Output the (x, y) coordinate of the center of the cell containing the given text.  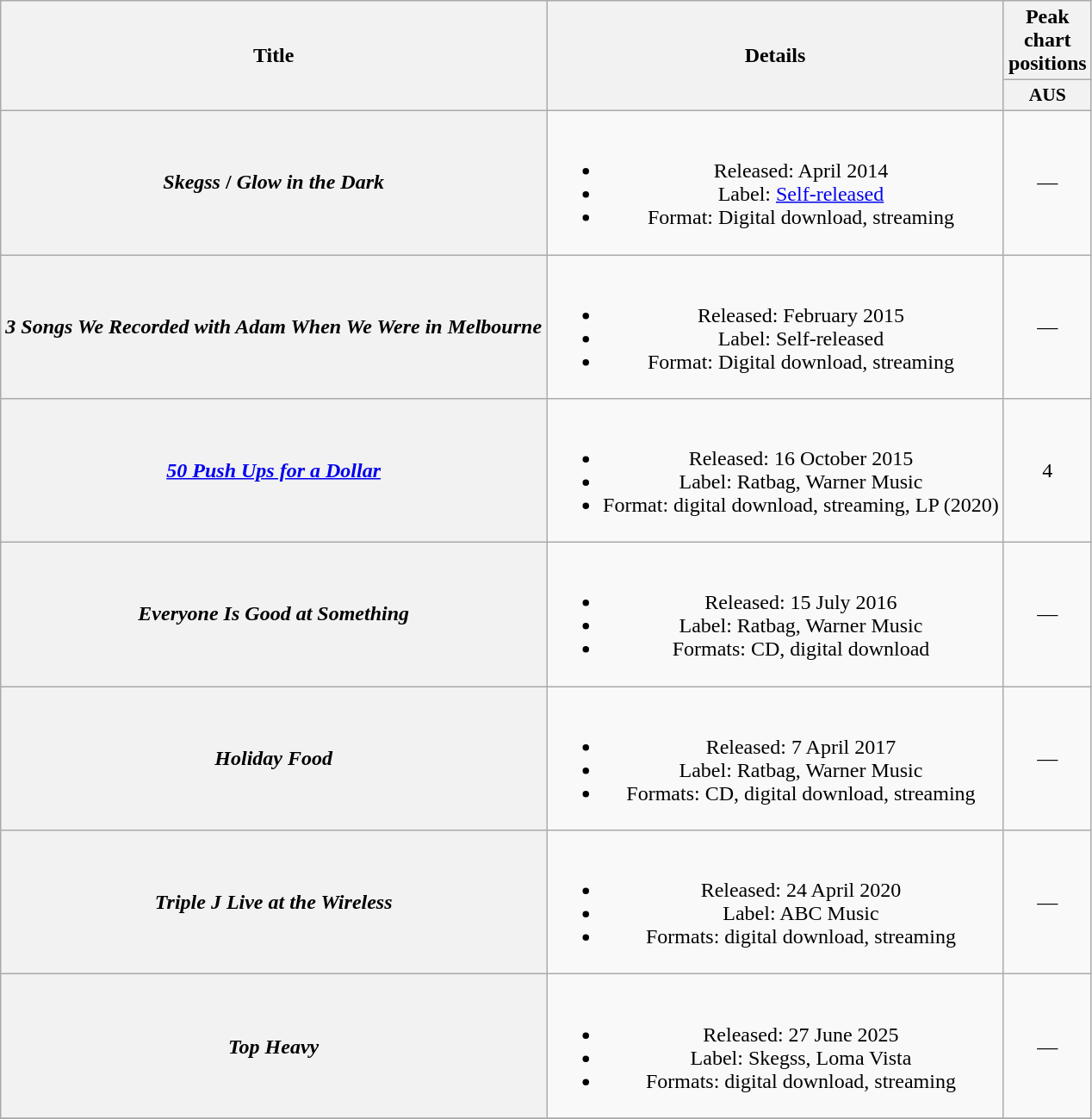
Released: April 2014Label: Self-releasedFormat: Digital download, streaming (775, 183)
AUS (1047, 96)
Released: 27 June 2025Label: Skegss, Loma VistaFormats: digital download, streaming (775, 1046)
Peak chart positions (1047, 40)
50 Push Ups for a Dollar (274, 470)
Released: 7 April 2017Label: Ratbag, Warner MusicFormats: CD, digital download, streaming (775, 758)
3 Songs We Recorded with Adam When We Were in Melbourne (274, 327)
Top Heavy (274, 1046)
Details (775, 56)
Everyone Is Good at Something (274, 615)
Released: 15 July 2016Label: Ratbag, Warner MusicFormats: CD, digital download (775, 615)
Triple J Live at the Wireless (274, 903)
Title (274, 56)
4 (1047, 470)
Released: February 2015Label: Self-releasedFormat: Digital download, streaming (775, 327)
Released: 24 April 2020Label: ABC MusicFormats: digital download, streaming (775, 903)
Skegss / Glow in the Dark (274, 183)
Released: 16 October 2015Label: Ratbag, Warner MusicFormat: digital download, streaming, LP (2020) (775, 470)
Holiday Food (274, 758)
